Output the [X, Y] coordinate of the center of the cell containing the given text.  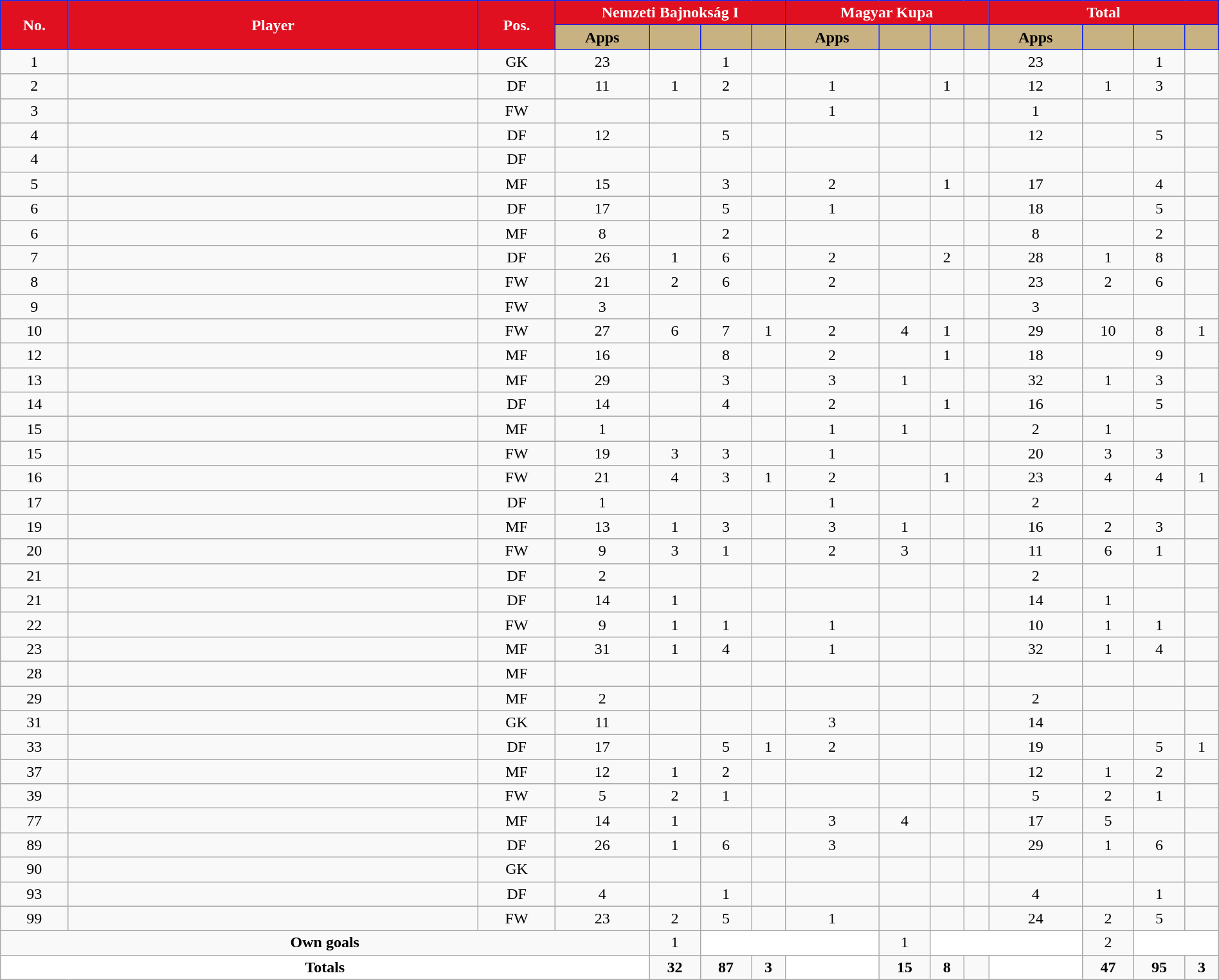
33 [35, 747]
95 [1159, 967]
87 [726, 967]
22 [35, 624]
No. [35, 25]
47 [1108, 967]
Magyar Kupa [887, 13]
Own goals [325, 943]
93 [35, 894]
24 [1036, 918]
90 [35, 869]
Totals [325, 967]
37 [35, 772]
Pos. [516, 25]
Nemzeti Bajnokság I [670, 13]
89 [35, 845]
27 [602, 331]
Total [1104, 13]
Player [273, 25]
77 [35, 821]
99 [35, 918]
39 [35, 796]
